Determine the [X, Y] coordinate at the center of the cell enclosing the given text.  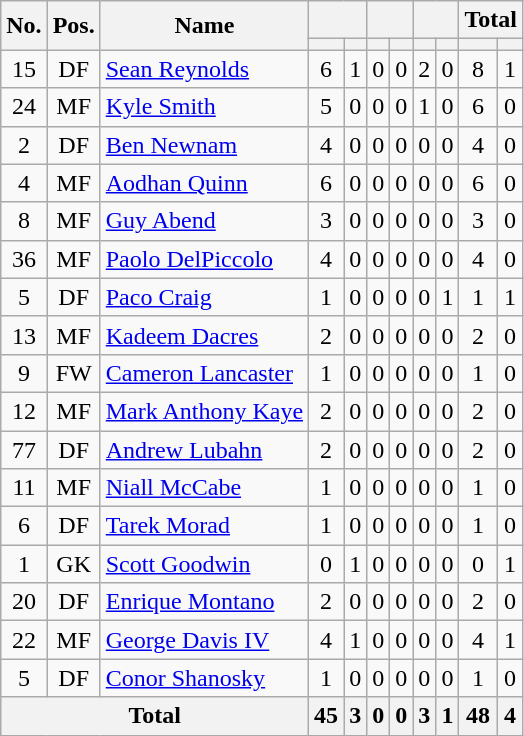
Guy Abend [204, 221]
Paolo DelPiccolo [204, 259]
22 [24, 640]
Kadeem Dacres [204, 335]
11 [24, 488]
No. [24, 26]
45 [326, 716]
Tarek Morad [204, 526]
Andrew Lubahn [204, 449]
Enrique Montano [204, 602]
Cameron Lancaster [204, 373]
Aodhan Quinn [204, 183]
Conor Shanosky [204, 678]
15 [24, 69]
Name [204, 26]
20 [24, 602]
Paco Craig [204, 297]
Pos. [74, 26]
FW [74, 373]
Sean Reynolds [204, 69]
9 [24, 373]
48 [478, 716]
77 [24, 449]
36 [24, 259]
Kyle Smith [204, 107]
George Davis IV [204, 640]
Ben Newnam [204, 145]
Niall McCabe [204, 488]
GK [74, 564]
24 [24, 107]
12 [24, 411]
Mark Anthony Kaye [204, 411]
13 [24, 335]
Scott Goodwin [204, 564]
